From the cell containing the given text, extract its center point as (X, Y) coordinate. 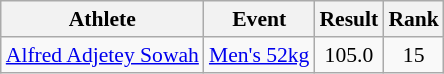
Athlete (102, 19)
Alfred Adjetey Sowah (102, 55)
Event (260, 19)
Men's 52kg (260, 55)
15 (414, 55)
105.0 (348, 55)
Result (348, 19)
Rank (414, 19)
